Return the (X, Y) coordinate for the center point of the cell that contains the specified text.  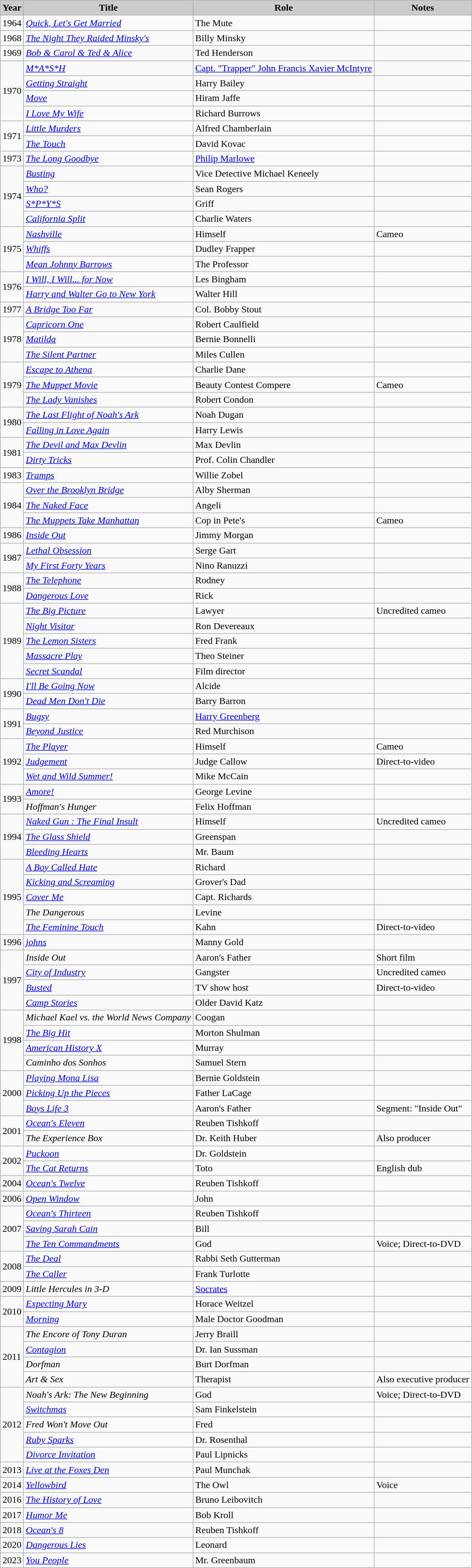
The Last Flight of Noah's Ark (108, 415)
The Caller (108, 1274)
The Experience Box (108, 1138)
The Lemon Sisters (108, 641)
Lawyer (284, 611)
Bruno Leibovitch (284, 1500)
The Cat Returns (108, 1168)
Mike McCain (284, 776)
1969 (12, 53)
Levine (284, 912)
1992 (12, 761)
1974 (12, 196)
You People (108, 1560)
Samuel Stern (284, 1063)
Move (108, 98)
Capt. "Trapper" John Francis Xavier McIntyre (284, 68)
Also executive producer (423, 1379)
Art & Sex (108, 1379)
Wet and Wild Summer! (108, 776)
Dead Men Don't Die (108, 701)
Billy Minsky (284, 38)
I Love My Wife (108, 113)
Kicking and Screaming (108, 882)
Open Window (108, 1199)
Humor Me (108, 1515)
Cop in Pete's (284, 520)
The Touch (108, 143)
Over the Brooklyn Bridge (108, 490)
Falling in Love Again (108, 430)
Socrates (284, 1289)
The Muppet Movie (108, 384)
Vice Detective Michael Keneely (284, 173)
The Glass Shield (108, 837)
Escape to Athena (108, 369)
Prof. Colin Chandler (284, 460)
2008 (12, 1266)
Fred Won't Move Out (108, 1425)
Amore! (108, 792)
1995 (12, 897)
Burt Dorfman (284, 1364)
Year (12, 8)
1970 (12, 91)
Barry Barron (284, 701)
The Player (108, 746)
Greenspan (284, 837)
1998 (12, 1040)
Philip Marlowe (284, 158)
Ocean's Eleven (108, 1123)
Michael Kael vs. the World News Company (108, 1018)
Felix Hoffman (284, 807)
1997 (12, 980)
2018 (12, 1530)
2001 (12, 1130)
2002 (12, 1161)
Beyond Justice (108, 731)
1996 (12, 942)
Serge Gart (284, 550)
1988 (12, 588)
Matilda (108, 339)
Beauty Contest Compere (284, 384)
2012 (12, 1424)
Judgement (108, 761)
Caminho dos Sonhos (108, 1063)
Bugsy (108, 716)
2014 (12, 1485)
A Bridge Too Far (108, 309)
1987 (12, 558)
Night Visitor (108, 626)
The Deal (108, 1259)
1971 (12, 136)
Ocean's Twelve (108, 1184)
Rabbi Seth Gutterman (284, 1259)
1979 (12, 384)
Mean Johnny Barrows (108, 264)
Alcide (284, 686)
Charlie Dane (284, 369)
Live at the Foxes Den (108, 1470)
Rodney (284, 580)
1986 (12, 535)
Judge Callow (284, 761)
Manny Gold (284, 942)
The Night They Raided Minsky's (108, 38)
Who? (108, 189)
Coogan (284, 1018)
Capt. Richards (284, 897)
Dr. Rosenthal (284, 1440)
Quick, Let's Get Married (108, 23)
Kahn (284, 927)
Cover Me (108, 897)
Bill (284, 1229)
Segment: "Inside Out" (423, 1108)
Bernie Bonnelli (284, 339)
Dangerous Love (108, 596)
I'll Be Going Now (108, 686)
Mr. Greenbaum (284, 1560)
1976 (12, 287)
The Big Picture (108, 611)
Divorce Invitation (108, 1455)
Theo Steiner (284, 656)
Voice (423, 1485)
Noah Dugan (284, 415)
Puckoon (108, 1153)
The Telephone (108, 580)
1977 (12, 309)
Harry Lewis (284, 430)
Alfred Chamberlain (284, 128)
Toto (284, 1168)
Col. Bobby Stout (284, 309)
Red Murchison (284, 731)
The Big Hit (108, 1033)
1981 (12, 453)
Dudley Frapper (284, 249)
Leonard (284, 1545)
Bob Kroll (284, 1515)
1975 (12, 249)
Griff (284, 204)
Picking Up the Pieces (108, 1093)
American History X (108, 1048)
Short film (423, 957)
Charlie Waters (284, 219)
2009 (12, 1289)
Fred (284, 1425)
Horace Weitzel (284, 1304)
Willie Zobel (284, 475)
Dr. Keith Huber (284, 1138)
2004 (12, 1184)
2020 (12, 1545)
Dangerous Lies (108, 1545)
The Muppets Take Manhattan (108, 520)
1968 (12, 38)
Dr. Goldstein (284, 1153)
Robert Caulfield (284, 324)
The Ten Commandments (108, 1244)
The Long Goodbye (108, 158)
Camp Stories (108, 1003)
Noah's Ark: The New Beginning (108, 1394)
Ted Henderson (284, 53)
1980 (12, 422)
Male Doctor Goodman (284, 1319)
S*P*Y*S (108, 204)
1990 (12, 694)
2007 (12, 1229)
The Lady Vanishes (108, 400)
2010 (12, 1311)
Harry Greenberg (284, 716)
2006 (12, 1199)
Little Murders (108, 128)
Title (108, 8)
The Silent Partner (108, 354)
TV show host (284, 988)
Notes (423, 8)
Paul Lipnicks (284, 1455)
Dirty Tricks (108, 460)
California Split (108, 219)
2023 (12, 1560)
Dorfman (108, 1364)
Bob & Carol & Ted & Alice (108, 53)
Les Bingham (284, 279)
2017 (12, 1515)
Father LaCage (284, 1093)
Busted (108, 988)
Little Hercules in 3-D (108, 1289)
Robert Condon (284, 400)
The Feminine Touch (108, 927)
1994 (12, 837)
1964 (12, 23)
Tramps (108, 475)
Capricorn One (108, 324)
Ocean's 8 (108, 1530)
Rick (284, 596)
1991 (12, 724)
Whiffs (108, 249)
2000 (12, 1093)
Dr. Ian Sussman (284, 1349)
The Encore of Tony Duran (108, 1334)
My First Forty Years (108, 565)
Playing Mona Lisa (108, 1078)
City of Industry (108, 972)
Expecting Mary (108, 1304)
Therapist (284, 1379)
Jimmy Morgan (284, 535)
Ruby Sparks (108, 1440)
M*A*S*H (108, 68)
Role (284, 8)
The Naked Face (108, 505)
George Levine (284, 792)
Harry Bailey (284, 83)
Lethal Obsession (108, 550)
Older David Katz (284, 1003)
The Professor (284, 264)
Sean Rogers (284, 189)
Sam Finkelstein (284, 1410)
1973 (12, 158)
A Boy Called Hate (108, 867)
1984 (12, 505)
1978 (12, 339)
Harry and Walter Go to New York (108, 294)
Gangster (284, 972)
Nashville (108, 234)
2013 (12, 1470)
Mr. Baum (284, 852)
Hoffman's Hunger (108, 807)
I Will, I Will... for Now (108, 279)
1993 (12, 799)
Film director (284, 671)
Naked Gun : The Final Insult (108, 822)
Nino Ranuzzi (284, 565)
Ron Devereaux (284, 626)
Paul Munchak (284, 1470)
Grover's Dad (284, 882)
The Dangerous (108, 912)
Switchmas (108, 1410)
Jerry Braill (284, 1334)
Yellowbird (108, 1485)
Also producer (423, 1138)
Murray (284, 1048)
Boys Life 3 (108, 1108)
Saving Sarah Cain (108, 1229)
Fred Frank (284, 641)
The Devil and Max Devlin (108, 445)
The Mute (284, 23)
Morning (108, 1319)
Ocean's Thirteen (108, 1214)
Bernie Goldstein (284, 1078)
Secret Scandal (108, 671)
Max Devlin (284, 445)
Frank Turlotte (284, 1274)
johns (108, 942)
The History of Love (108, 1500)
John (284, 1199)
Massacre Play (108, 656)
Morton Shulman (284, 1033)
Busting (108, 173)
2011 (12, 1357)
Hiram Jaffe (284, 98)
Contagion (108, 1349)
English dub (423, 1168)
Getting Straight (108, 83)
1983 (12, 475)
The Owl (284, 1485)
Walter Hill (284, 294)
Miles Cullen (284, 354)
1989 (12, 641)
Alby Sherman (284, 490)
David Kovac (284, 143)
Richard Burrows (284, 113)
Angeli (284, 505)
2016 (12, 1500)
Richard (284, 867)
Bleeding Hearts (108, 852)
